Scan for the cell matching the given text and deliver its [X, Y] coordinate at center. 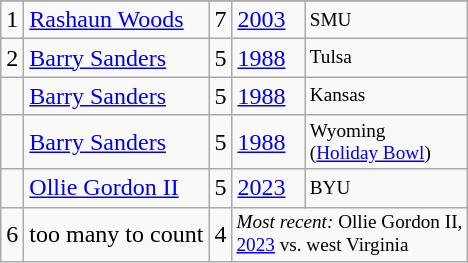
2 [12, 58]
2023 [268, 188]
Wyoming(Holiday Bowl) [386, 142]
7 [220, 20]
SMU [386, 20]
4 [220, 234]
Kansas [386, 96]
too many to count [116, 234]
Rashaun Woods [116, 20]
BYU [386, 188]
6 [12, 234]
Ollie Gordon II [116, 188]
2003 [268, 20]
Most recent: Ollie Gordon II,2023 vs. west Virginia [350, 234]
Tulsa [386, 58]
1 [12, 20]
